Return (x, y) of the center of cell containing provided text 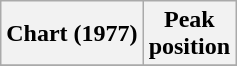
Chart (1977) (72, 34)
Peakposition (189, 34)
